Capture the cell that displays the provided text and extract its (X, Y) central coordinate. 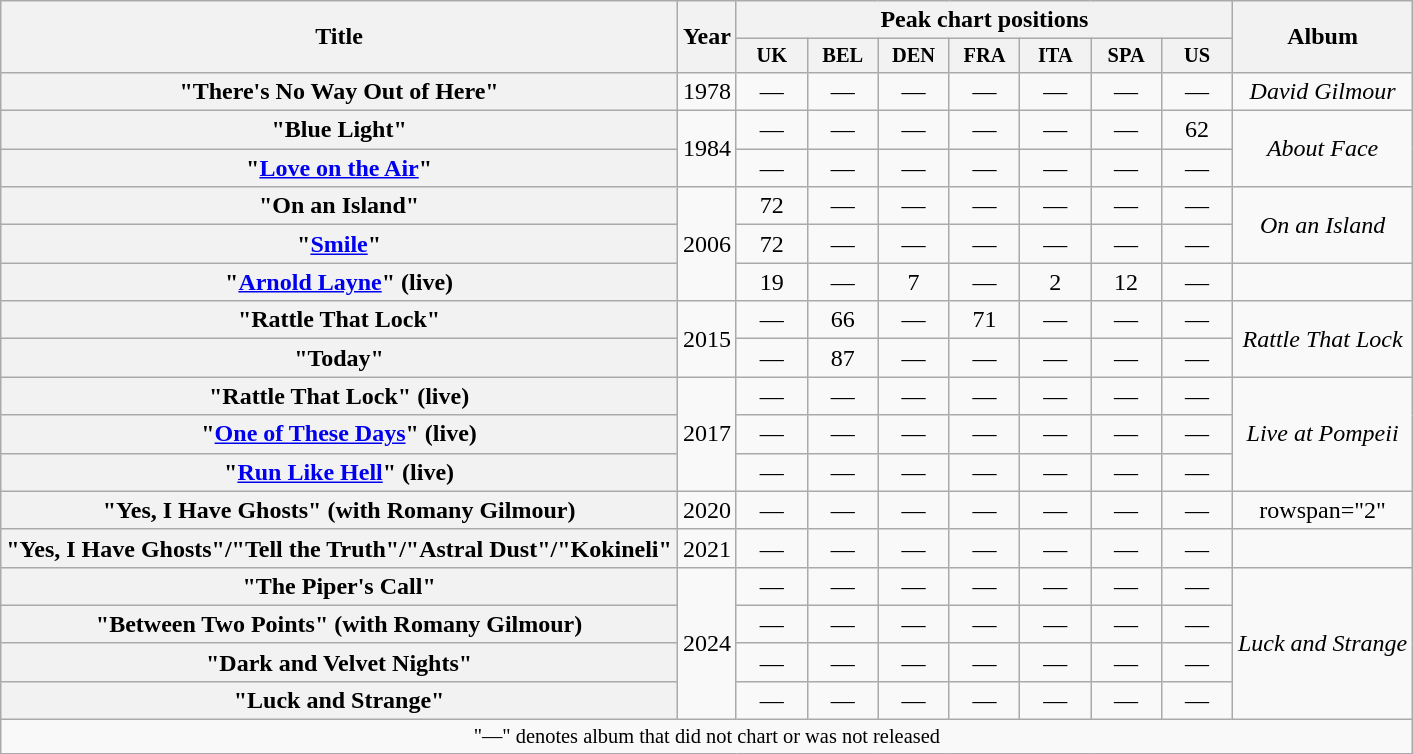
About Face (1322, 149)
On an Island (1322, 225)
"There's No Way Out of Here" (340, 91)
rowspan="2" (1322, 510)
"Luck and Strange" (340, 700)
UK (772, 56)
"Love on the Air" (340, 168)
Luck and Strange (1322, 643)
62 (1198, 130)
FRA (984, 56)
2024 (706, 643)
"The Piper's Call" (340, 586)
Year (706, 37)
Peak chart positions (984, 20)
"Yes, I Have Ghosts" (with Romany Gilmour) (340, 510)
87 (842, 358)
David Gilmour (1322, 91)
ITA (1056, 56)
1984 (706, 149)
2017 (706, 434)
"Yes, I Have Ghosts"/"Tell the Truth"/"Astral Dust"/"Kokineli" (340, 548)
"One of These Days" (live) (340, 434)
2 (1056, 282)
Title (340, 37)
"—" denotes album that did not chart or was not released (707, 737)
DEN (914, 56)
Live at Pompeii (1322, 434)
7 (914, 282)
Album (1322, 37)
"Dark and Velvet Nights" (340, 662)
"Blue Light" (340, 130)
"Rattle That Lock" (340, 320)
"Between Two Points" (with Romany Gilmour) (340, 624)
2020 (706, 510)
"Arnold Layne" (live) (340, 282)
SPA (1126, 56)
"Rattle That Lock" (live) (340, 396)
"Smile" (340, 244)
12 (1126, 282)
Rattle That Lock (1322, 339)
BEL (842, 56)
"Today" (340, 358)
"On an Island" (340, 206)
71 (984, 320)
19 (772, 282)
2021 (706, 548)
66 (842, 320)
2006 (706, 244)
US (1198, 56)
"Run Like Hell" (live) (340, 472)
1978 (706, 91)
2015 (706, 339)
